From the cell containing the given text, extract its center point as (x, y) coordinate. 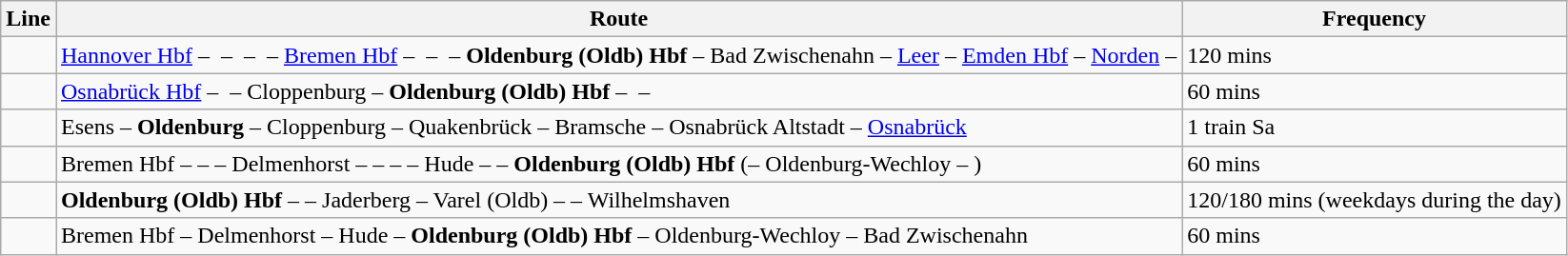
Bremen Hbf – – – Delmenhorst – – – – Hude – – Oldenburg (Oldb) Hbf (– Oldenburg-Wechloy – ) (618, 164)
Oldenburg (Oldb) Hbf – – Jaderberg – Varel (Oldb) – – Wilhelmshaven (618, 200)
1 train Sa (1375, 128)
Osnabrück Hbf – – Cloppenburg – Oldenburg (Oldb) Hbf – – (618, 91)
Line (29, 19)
Bremen Hbf – Delmenhorst – Hude – Oldenburg (Oldb) Hbf – Oldenburg-Wechloy – Bad Zwischenahn (618, 236)
Frequency (1375, 19)
120 mins (1375, 55)
Esens – Oldenburg – Cloppenburg – Quakenbrück – Bramsche – Osnabrück Altstadt – Osnabrück (618, 128)
Route (618, 19)
Hannover Hbf – – – – Bremen Hbf – – – Oldenburg (Oldb) Hbf – Bad Zwischenahn – Leer – Emden Hbf – Norden – (618, 55)
120/180 mins (weekdays during the day) (1375, 200)
